Pinpoint the cell where the given text exists, returning its [X, Y] midpoint coordinate. 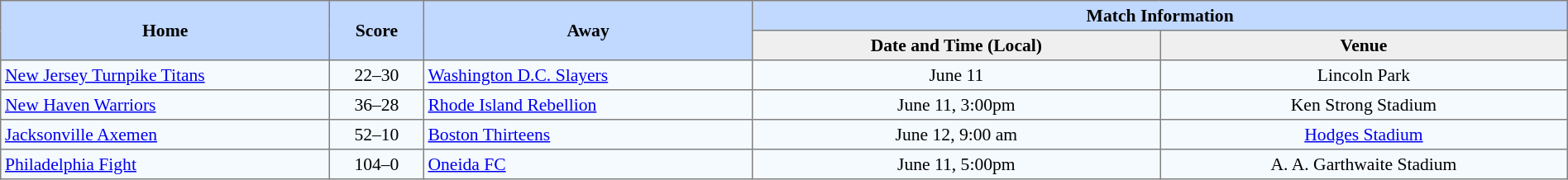
Oneida FC [588, 164]
104–0 [377, 164]
Venue [1365, 45]
Hodges Stadium [1365, 135]
Ken Strong Stadium [1365, 105]
June 12, 9:00 am [956, 135]
52–10 [377, 135]
22–30 [377, 75]
Washington D.C. Slayers [588, 75]
Philadelphia Fight [165, 164]
Jacksonville Axemen [165, 135]
Match Information [1159, 16]
A. A. Garthwaite Stadium [1365, 164]
June 11 [956, 75]
Score [377, 31]
New Jersey Turnpike Titans [165, 75]
June 11, 3:00pm [956, 105]
New Haven Warriors [165, 105]
Away [588, 31]
Lincoln Park [1365, 75]
Home [165, 31]
Date and Time (Local) [956, 45]
Boston Thirteens [588, 135]
Rhode Island Rebellion [588, 105]
June 11, 5:00pm [956, 164]
36–28 [377, 105]
